Provide the (X, Y) coordinate of the cell's center where the given text is located.  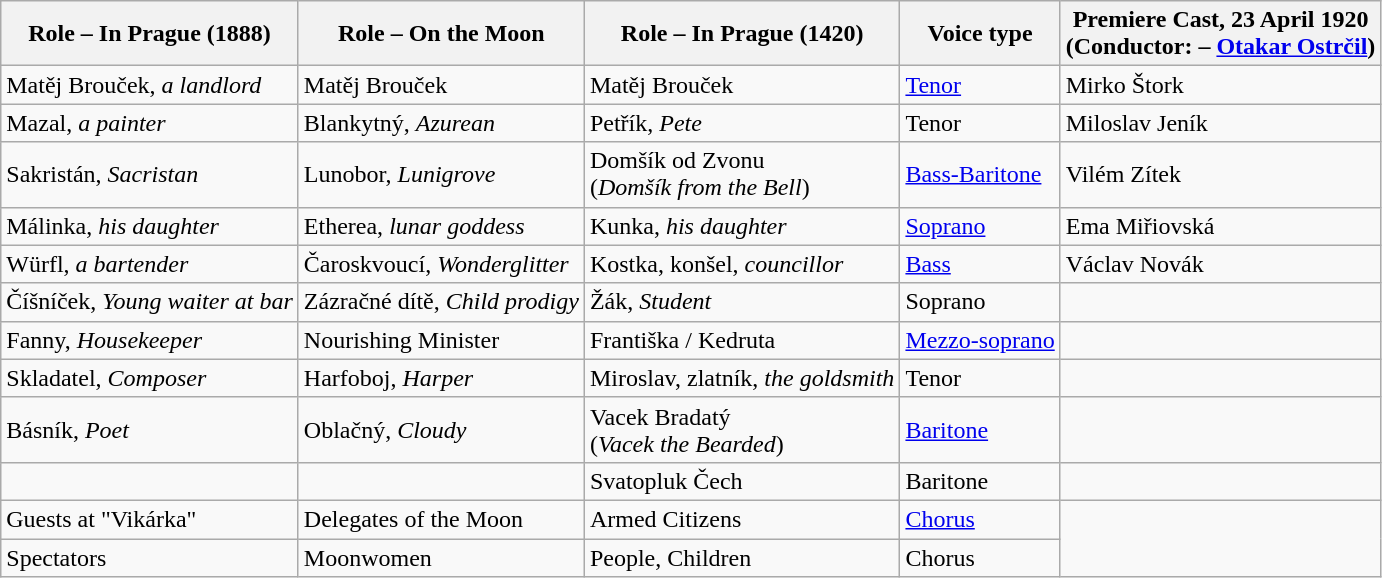
Domšík od Zvonu (Domšík from the Bell) (742, 174)
Harfoboj, Harper (441, 378)
Básník, Poet (150, 430)
Vacek Bradatý (Vacek the Bearded) (742, 430)
Bass (980, 264)
Oblačný, Cloudy (441, 430)
Mazal, a painter (150, 123)
Mirko Štork (1220, 85)
Skladatel, Composer (150, 378)
Bass-Baritone (980, 174)
Václav Novák (1220, 264)
Žák, Student (742, 302)
Kostka, konšel, councillor (742, 264)
Lunobor, Lunigrove (441, 174)
Vilém Zítek (1220, 174)
Ema Miřiovská (1220, 226)
Svatopluk Čech (742, 481)
Blankytný, Azurean (441, 123)
Würfl, a bartender (150, 264)
Fanny, Housekeeper (150, 340)
Premiere Cast, 23 April 1920(Conductor: – Otakar Ostrčil) (1220, 34)
Moonwomen (441, 557)
Matěj Brouček, a landlord (150, 85)
Kunka, his daughter (742, 226)
Guests at "Vikárka" (150, 519)
Role – In Prague (1888) (150, 34)
People, Children (742, 557)
Čaroskvoucí, Wonderglitter (441, 264)
Sakristán, Sacristan (150, 174)
Číšníček, Young waiter at bar (150, 302)
Spectators (150, 557)
Petřík, Pete (742, 123)
Delegates of the Moon (441, 519)
Málinka, his daughter (150, 226)
Zázračné dítě, Child prodigy (441, 302)
Voice type (980, 34)
Mezzo-soprano (980, 340)
Role – On the Moon (441, 34)
Miloslav Jeník (1220, 123)
Etherea, lunar goddess (441, 226)
Miroslav, zlatník, the goldsmith (742, 378)
Armed Citizens (742, 519)
Nourishing Minister (441, 340)
Františka / Kedruta (742, 340)
Role – In Prague (1420) (742, 34)
